Capture the cell that displays the provided text and extract its [x, y] central coordinate. 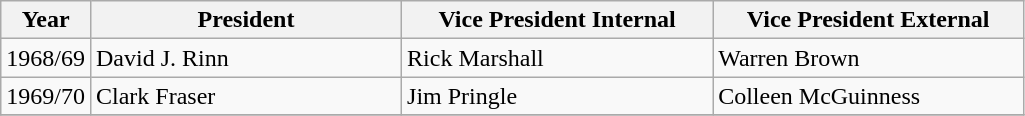
Year [46, 20]
Colleen McGuinness [868, 96]
1968/69 [46, 58]
Vice President External [868, 20]
Warren Brown [868, 58]
President [246, 20]
Rick Marshall [558, 58]
Clark Fraser [246, 96]
David J. Rinn [246, 58]
Vice President Internal [558, 20]
Jim Pringle [558, 96]
1969/70 [46, 96]
